Identify which cell holds the provided text, then report its [X, Y] central coordinate. 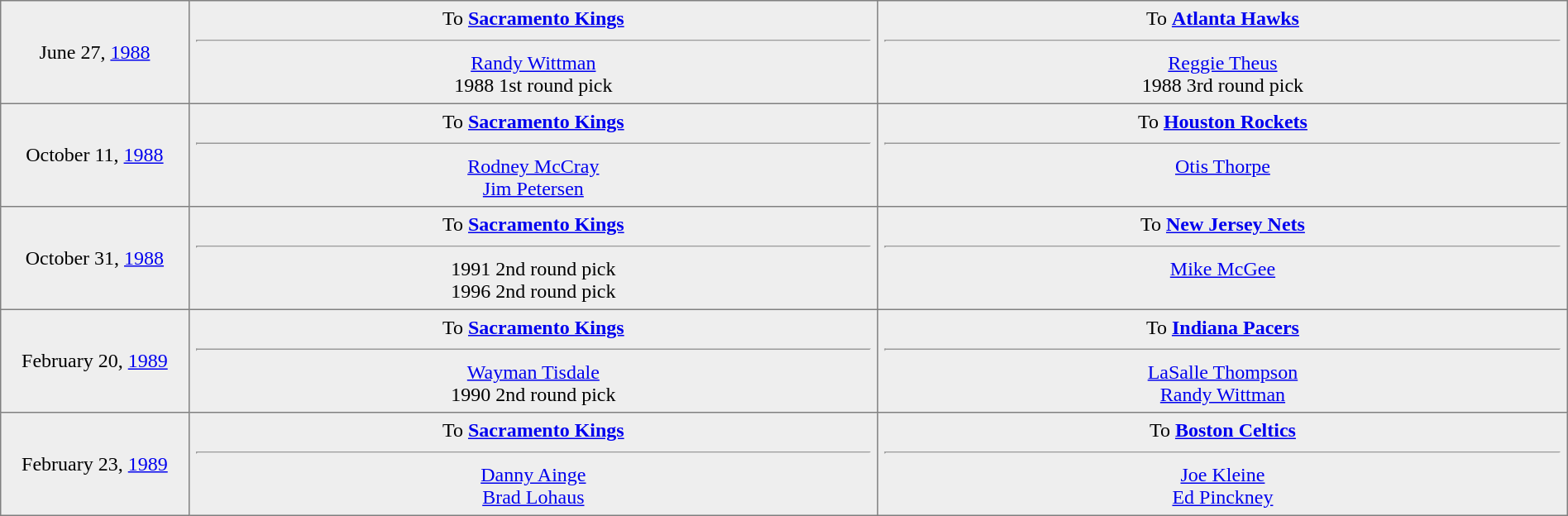
To Houston RocketsOtis Thorpe [1223, 155]
To Atlanta HawksReggie Theus1988 3rd round pick [1223, 52]
To Sacramento KingsRandy Wittman1988 1st round pick [533, 52]
To Indiana PacersLaSalle ThompsonRandy Wittman [1223, 361]
June 27, 1988 [94, 52]
To Sacramento KingsRodney McCrayJim Petersen [533, 155]
October 31, 1988 [94, 258]
October 11, 1988 [94, 155]
To Boston CelticsJoe KleineEd Pinckney [1223, 464]
February 20, 1989 [94, 361]
To Sacramento Kings1991 2nd round pick1996 2nd round pick [533, 258]
To New Jersey NetsMike McGee [1223, 258]
To Sacramento KingsDanny AingeBrad Lohaus [533, 464]
To Sacramento KingsWayman Tisdale1990 2nd round pick [533, 361]
February 23, 1989 [94, 464]
